Determine the [x, y] coordinate at the center of the cell enclosing the given text.  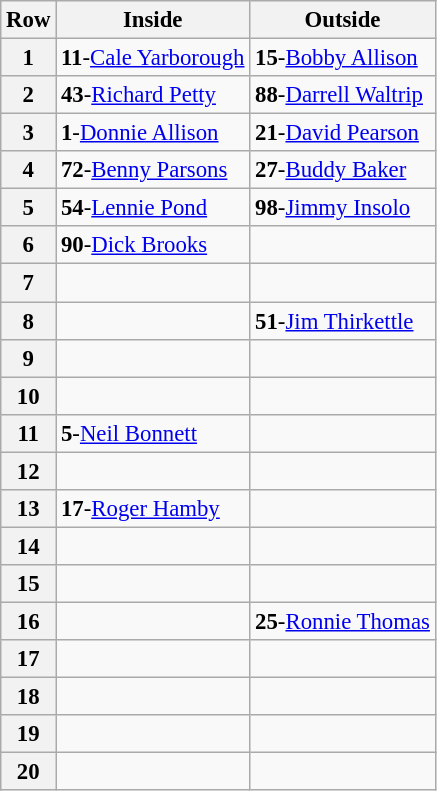
19 [28, 734]
1-Donnie Allison [153, 133]
18 [28, 697]
14 [28, 546]
88-Darrell Waltrip [342, 95]
13 [28, 509]
51-Jim Thirkettle [342, 321]
6 [28, 245]
Inside [153, 20]
25-Ronnie Thomas [342, 621]
7 [28, 283]
54-Lennie Pond [153, 208]
2 [28, 95]
5-Neil Bonnett [153, 433]
17-Roger Hamby [153, 509]
12 [28, 471]
11-Cale Yarborough [153, 58]
98-Jimmy Insolo [342, 208]
43-Richard Petty [153, 95]
4 [28, 170]
90-Dick Brooks [153, 245]
10 [28, 396]
72-Benny Parsons [153, 170]
20 [28, 772]
Outside [342, 20]
27-Buddy Baker [342, 170]
15 [28, 584]
21-David Pearson [342, 133]
9 [28, 358]
16 [28, 621]
8 [28, 321]
11 [28, 433]
15-Bobby Allison [342, 58]
3 [28, 133]
17 [28, 659]
5 [28, 208]
1 [28, 58]
Row [28, 20]
